Find where the given text appears and provide that cell's center as (X, Y) coordinate. 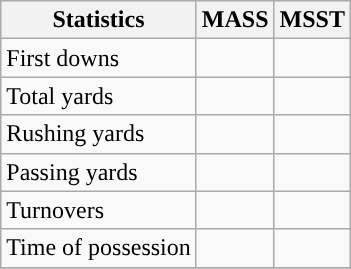
First downs (99, 58)
Turnovers (99, 210)
MSST (312, 20)
Passing yards (99, 172)
MASS (235, 20)
Total yards (99, 96)
Time of possession (99, 248)
Rushing yards (99, 134)
Statistics (99, 20)
